Locate the cell with the specified text and output its [X, Y] center coordinate. 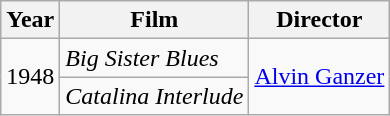
Year [30, 20]
Alvin Ganzer [320, 77]
Director [320, 20]
Big Sister Blues [154, 58]
Catalina Interlude [154, 96]
1948 [30, 77]
Film [154, 20]
